Search for the cell housing the specified text and yield its (x, y) center coordinate. 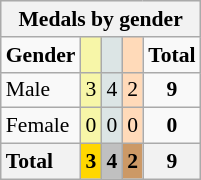
Male (41, 90)
Gender (41, 55)
Female (41, 126)
Medals by gender (101, 19)
